Provide the [X, Y] coordinate of the cell's center where the given text is located.  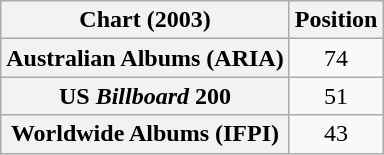
US Billboard 200 [145, 96]
Position [336, 20]
Australian Albums (ARIA) [145, 58]
74 [336, 58]
51 [336, 96]
Chart (2003) [145, 20]
Worldwide Albums (IFPI) [145, 134]
43 [336, 134]
